Return (X, Y) of the center of cell containing provided text 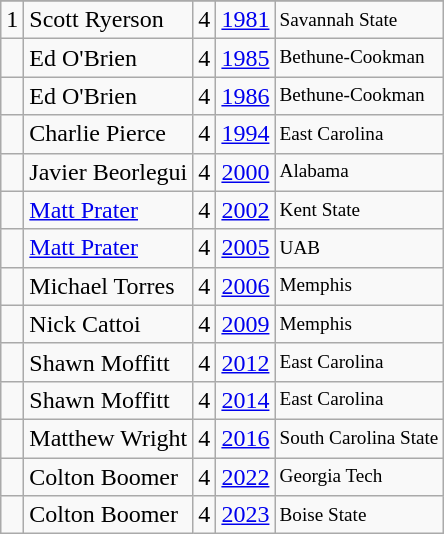
2016 (246, 438)
2000 (246, 172)
Javier Beorlegui (108, 172)
2012 (246, 362)
Kent State (359, 210)
Matthew Wright (108, 438)
2022 (246, 477)
Alabama (359, 172)
2005 (246, 248)
Michael Torres (108, 286)
2023 (246, 515)
2009 (246, 324)
Scott Ryerson (108, 20)
Georgia Tech (359, 477)
1985 (246, 58)
1981 (246, 20)
South Carolina State (359, 438)
1 (12, 20)
Nick Cattoi (108, 324)
2006 (246, 286)
Savannah State (359, 20)
UAB (359, 248)
1994 (246, 134)
2002 (246, 210)
Charlie Pierce (108, 134)
2014 (246, 400)
1986 (246, 96)
Boise State (359, 515)
